Identify which cell holds the provided text, then report its (x, y) central coordinate. 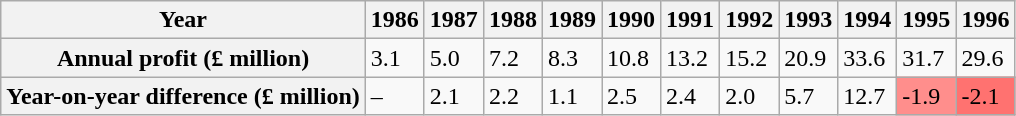
1992 (750, 20)
12.7 (868, 96)
5.0 (454, 58)
29.6 (986, 58)
1988 (512, 20)
Year-on-year difference (£ million) (184, 96)
2.4 (690, 96)
1989 (572, 20)
2.5 (632, 96)
20.9 (808, 58)
33.6 (868, 58)
Annual profit (£ million) (184, 58)
1990 (632, 20)
1996 (986, 20)
10.8 (632, 58)
Year (184, 20)
13.2 (690, 58)
2.0 (750, 96)
1.1 (572, 96)
8.3 (572, 58)
1991 (690, 20)
15.2 (750, 58)
2.1 (454, 96)
3.1 (394, 58)
5.7 (808, 96)
-2.1 (986, 96)
31.7 (926, 58)
1994 (868, 20)
1987 (454, 20)
1986 (394, 20)
1993 (808, 20)
1995 (926, 20)
7.2 (512, 58)
– (394, 96)
2.2 (512, 96)
-1.9 (926, 96)
